Search for the cell housing the specified text and yield its (X, Y) center coordinate. 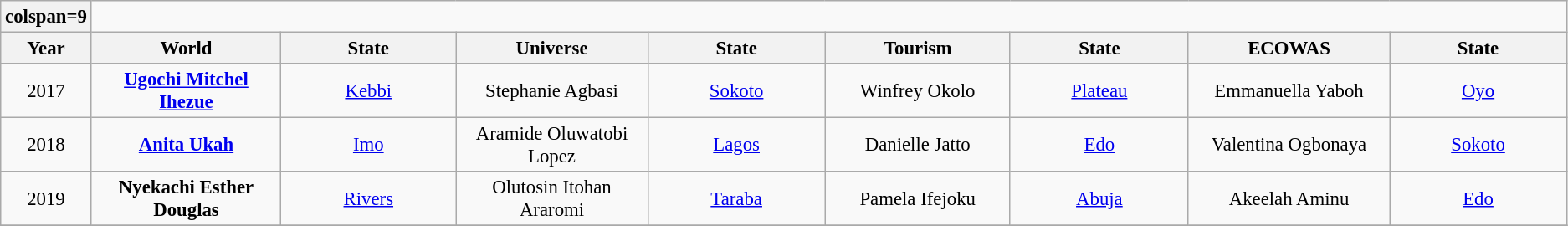
Abuja (1099, 199)
ECOWAS (1289, 49)
Pamela Ifejoku (917, 199)
Aramide Oluwatobi Lopez (552, 146)
Kebbi (368, 90)
Taraba (736, 199)
World (186, 49)
Anita Ukah (186, 146)
Danielle Jatto (917, 146)
2018 (46, 146)
Olutosin Itohan Araromi (552, 199)
Akeelah Aminu (1289, 199)
Universe (552, 49)
2017 (46, 90)
Rivers (368, 199)
Winfrey Okolo (917, 90)
Tourism (917, 49)
Year (46, 49)
colspan=9 (46, 17)
Nyekachi Esther Douglas (186, 199)
2019 (46, 199)
Lagos (736, 146)
Emmanuella Yaboh (1289, 90)
Plateau (1099, 90)
Stephanie Agbasi (552, 90)
Imo (368, 146)
Ugochi Mitchel Ihezue (186, 90)
Oyo (1478, 90)
Valentina Ogbonaya (1289, 146)
